Locate the cell with the specified text and output its (X, Y) center coordinate. 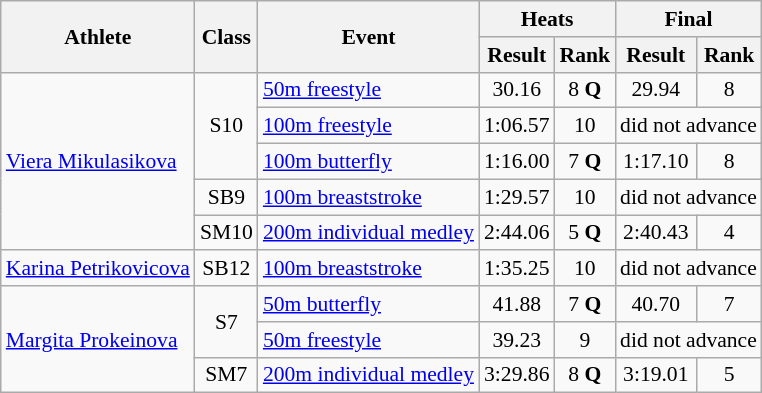
1:06.57 (516, 126)
Margita Prokeinova (98, 340)
40.70 (656, 304)
1:35.25 (516, 269)
3:19.01 (656, 375)
1:17.10 (656, 162)
Athlete (98, 36)
50m butterfly (368, 304)
2:44.06 (516, 233)
2:40.43 (656, 233)
39.23 (516, 340)
5 (728, 375)
100m freestyle (368, 126)
4 (728, 233)
Final (688, 19)
9 (586, 340)
100m butterfly (368, 162)
S7 (226, 322)
Class (226, 36)
30.16 (516, 90)
3:29.86 (516, 375)
S10 (226, 126)
SM7 (226, 375)
Heats (547, 19)
Event (368, 36)
7 (728, 304)
5 Q (586, 233)
Viera Mikulasikova (98, 161)
SB9 (226, 197)
Karina Petrikovicova (98, 269)
SB12 (226, 269)
29.94 (656, 90)
SM10 (226, 233)
1:29.57 (516, 197)
41.88 (516, 304)
1:16.00 (516, 162)
